Detect which cell encompasses the target text, then output its [x, y] center coordinate. 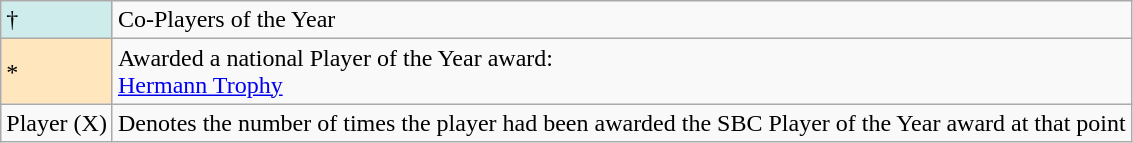
Co-Players of the Year [622, 20]
* [57, 72]
Player (X) [57, 123]
† [57, 20]
Denotes the number of times the player had been awarded the SBC Player of the Year award at that point [622, 123]
Awarded a national Player of the Year award:Hermann Trophy [622, 72]
